Search for the cell housing the specified text and yield its [X, Y] center coordinate. 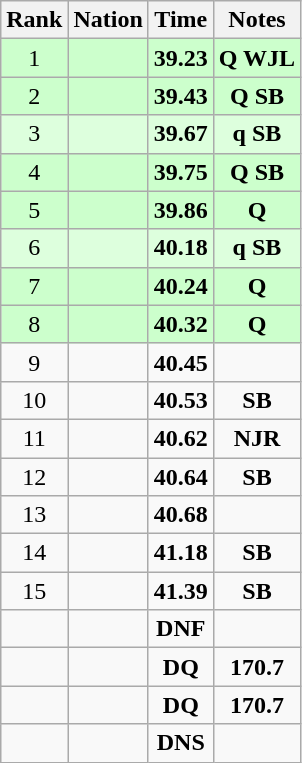
Time [180, 20]
10 [34, 400]
40.53 [180, 400]
40.32 [180, 324]
5 [34, 210]
39.75 [180, 172]
39.67 [180, 134]
NJR [256, 438]
1 [34, 58]
40.24 [180, 286]
2 [34, 96]
8 [34, 324]
39.86 [180, 210]
4 [34, 172]
7 [34, 286]
40.18 [180, 248]
11 [34, 438]
Rank [34, 20]
40.68 [180, 515]
15 [34, 591]
6 [34, 248]
39.43 [180, 96]
9 [34, 362]
13 [34, 515]
DNS [180, 743]
41.18 [180, 553]
40.45 [180, 362]
41.39 [180, 591]
3 [34, 134]
40.62 [180, 438]
12 [34, 477]
Notes [256, 20]
39.23 [180, 58]
Nation [108, 20]
DNF [180, 629]
Q WJL [256, 58]
14 [34, 553]
40.64 [180, 477]
